For the text-containing cell, return its midpoint in (X, Y) coordinate format. 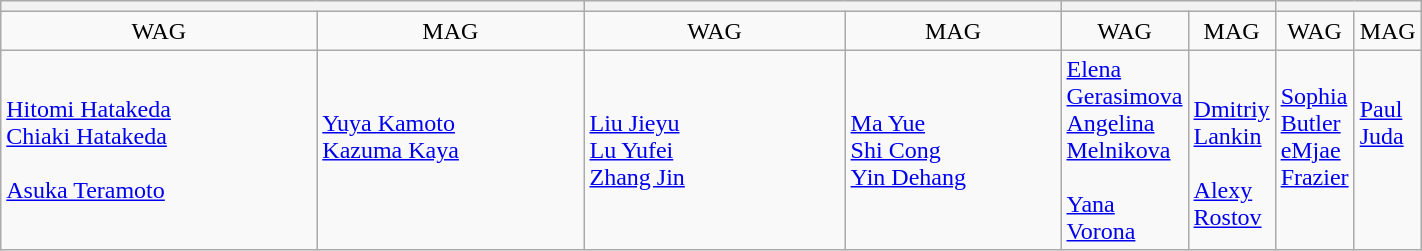
Liu JieyuLu YufeiZhang Jin (714, 150)
Sophia ButlereMjae Frazier (1314, 150)
Hitomi HatakedaChiaki HatakedaAsuka Teramoto (159, 150)
Ma YueShi CongYin Dehang (953, 150)
Paul Juda (1388, 150)
Yuya KamotoKazuma Kaya (450, 150)
Elena GerasimovaAngelina MelnikovaYana Vorona (1124, 150)
Dmitriy LankinAlexy Rostov (1232, 150)
